Pinpoint the cell where the given text exists, returning its (X, Y) midpoint coordinate. 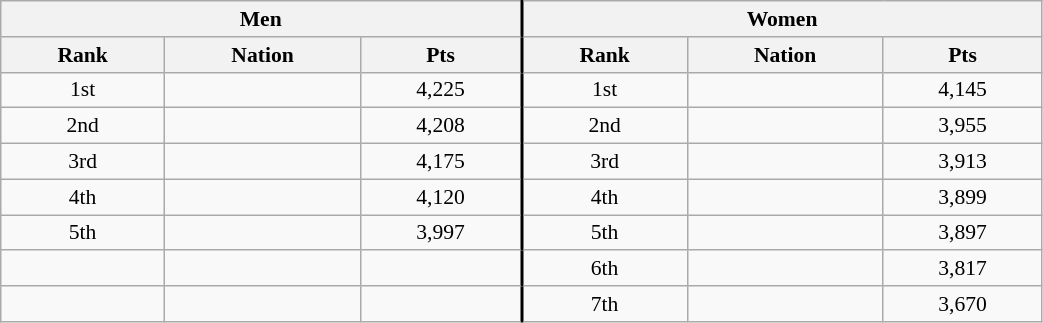
4,208 (442, 126)
3,955 (962, 126)
Men (262, 19)
3,670 (962, 304)
3,913 (962, 162)
3,997 (442, 233)
3,817 (962, 269)
4,145 (962, 90)
7th (604, 304)
4,225 (442, 90)
4,175 (442, 162)
Women (782, 19)
3,897 (962, 233)
4,120 (442, 197)
3,899 (962, 197)
6th (604, 269)
